Extract the [x, y] coordinate from the center of the cell holding the provided text.  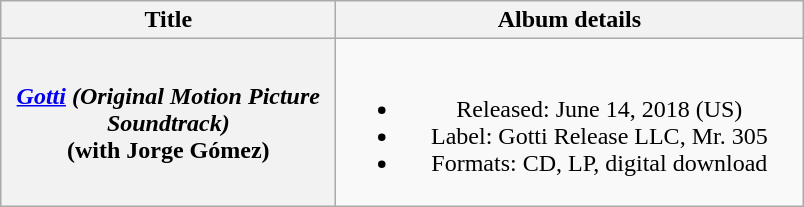
Album details [570, 20]
Title [168, 20]
Released: June 14, 2018 (US)Label: Gotti Release LLC, Mr. 305Formats: CD, LP, digital download [570, 122]
Gotti (Original Motion Picture Soundtrack) (with Jorge Gómez) [168, 122]
